Provide the [x, y] coordinate of the cell's center where the given text is located.  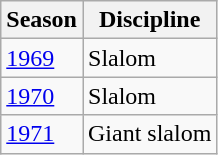
Season [42, 20]
Discipline [149, 20]
Giant slalom [149, 134]
1971 [42, 134]
1969 [42, 58]
1970 [42, 96]
